Extract the [x, y] coordinate from the center of the cell holding the provided text.  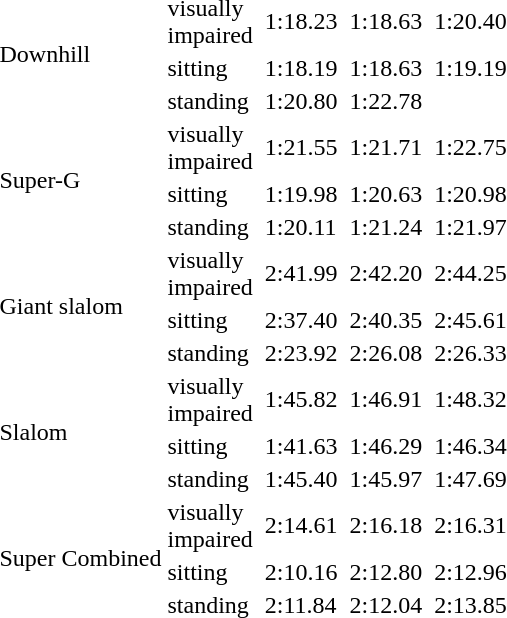
2:14.61 [301, 526]
1:20.63 [386, 194]
1:22.78 [386, 101]
2:42.20 [386, 274]
1:45.82 [301, 400]
1:46.29 [386, 446]
2:23.92 [301, 353]
1:21.55 [301, 148]
2:37.40 [301, 320]
2:16.18 [386, 526]
1:20.80 [301, 101]
1:20.11 [301, 227]
1:45.97 [386, 479]
1:21.24 [386, 227]
2:40.35 [386, 320]
2:41.99 [301, 274]
1:18.63 [386, 68]
1:19.98 [301, 194]
1:45.40 [301, 479]
1:21.71 [386, 148]
2:26.08 [386, 353]
1:18.19 [301, 68]
2:10.16 [301, 572]
1:41.63 [301, 446]
1:46.91 [386, 400]
2:12.80 [386, 572]
